Return the [X, Y] coordinate for the center point of the cell that contains the specified text.  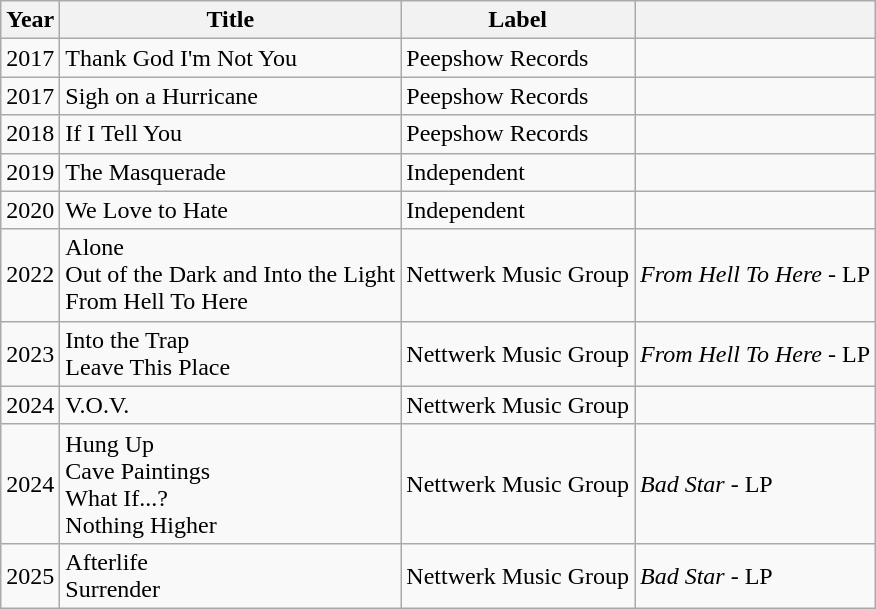
2023 [30, 354]
2018 [30, 134]
Title [230, 20]
Hung UpCave PaintingsWhat If...?Nothing Higher [230, 484]
2019 [30, 172]
Thank God I'm Not You [230, 58]
If I Tell You [230, 134]
We Love to Hate [230, 210]
2022 [30, 275]
AfterlifeSurrender [230, 576]
Into the TrapLeave This Place [230, 354]
Year [30, 20]
Label [518, 20]
2025 [30, 576]
V.O.V. [230, 405]
2020 [30, 210]
Sigh on a Hurricane [230, 96]
The Masquerade [230, 172]
AloneOut of the Dark and Into the LightFrom Hell To Here [230, 275]
